Identify which cell holds the provided text, then report its [x, y] central coordinate. 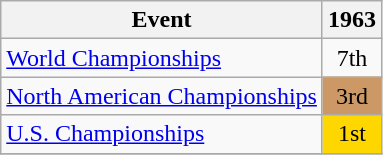
7th [352, 58]
1st [352, 134]
3rd [352, 96]
U.S. Championships [162, 134]
1963 [352, 20]
World Championships [162, 58]
North American Championships [162, 96]
Event [162, 20]
